For the text-containing cell, return its midpoint in (X, Y) coordinate format. 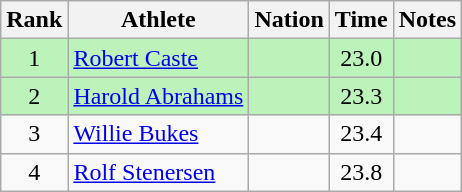
3 (34, 134)
Nation (289, 20)
1 (34, 58)
23.8 (361, 172)
4 (34, 172)
Rolf Stenersen (158, 172)
Robert Caste (158, 58)
Time (361, 20)
Athlete (158, 20)
2 (34, 96)
Rank (34, 20)
23.3 (361, 96)
Willie Bukes (158, 134)
Notes (427, 20)
23.4 (361, 134)
23.0 (361, 58)
Harold Abrahams (158, 96)
